Capture the cell that displays the provided text and extract its [X, Y] central coordinate. 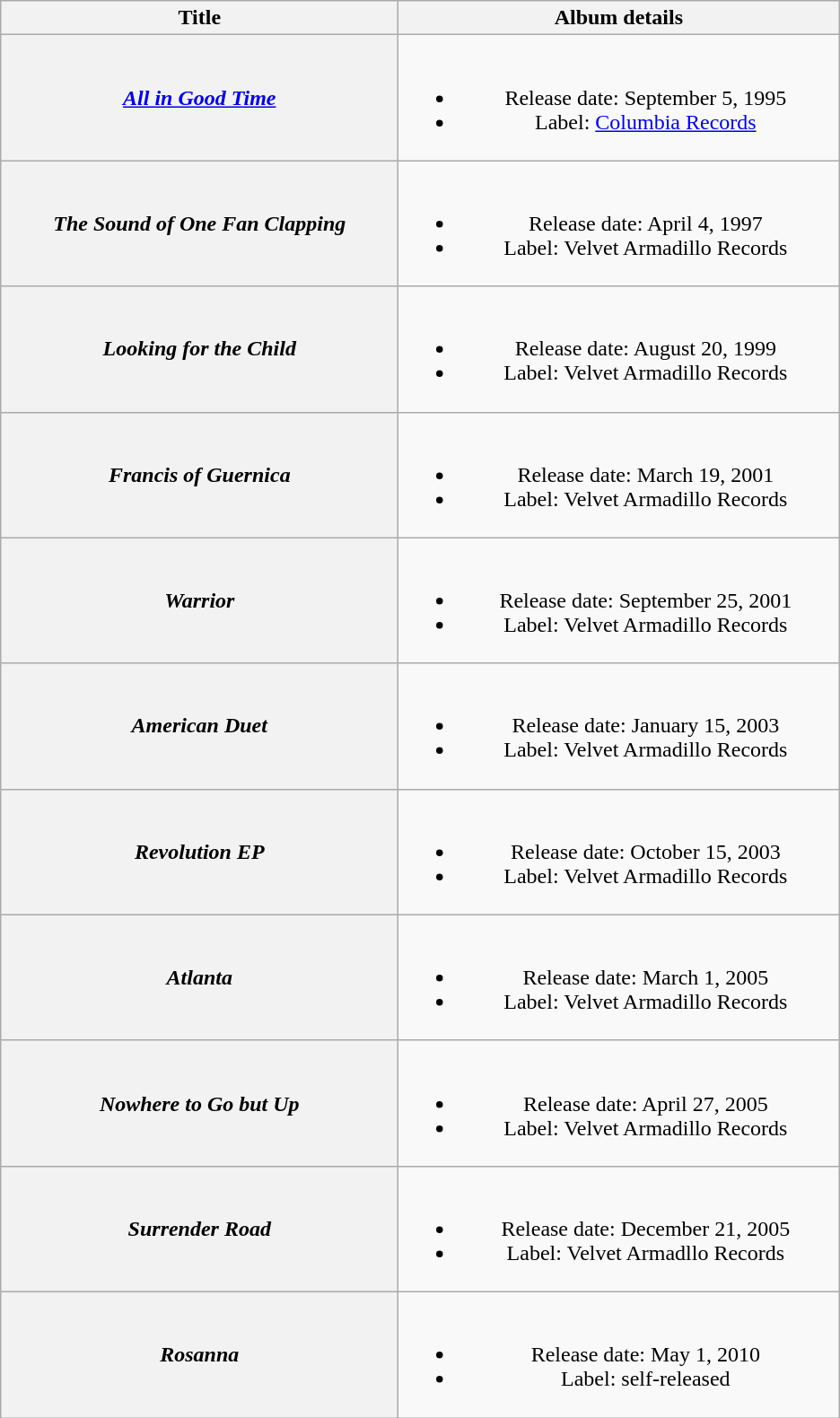
Warrior [199, 600]
Atlanta [199, 977]
Nowhere to Go but Up [199, 1103]
Revolution EP [199, 852]
The Sound of One Fan Clapping [199, 223]
Release date: May 1, 2010Label: self-released [619, 1354]
Release date: September 5, 1995Label: Columbia Records [619, 98]
Release date: April 27, 2005Label: Velvet Armadillo Records [619, 1103]
American Duet [199, 726]
Release date: October 15, 2003Label: Velvet Armadillo Records [619, 852]
Release date: September 25, 2001Label: Velvet Armadillo Records [619, 600]
Francis of Guernica [199, 475]
Release date: April 4, 1997Label: Velvet Armadillo Records [619, 223]
Release date: March 19, 2001Label: Velvet Armadillo Records [619, 475]
Release date: December 21, 2005Label: Velvet Armadllo Records [619, 1229]
Looking for the Child [199, 349]
Rosanna [199, 1354]
Title [199, 18]
Release date: March 1, 2005Label: Velvet Armadillo Records [619, 977]
All in Good Time [199, 98]
Release date: January 15, 2003Label: Velvet Armadillo Records [619, 726]
Surrender Road [199, 1229]
Release date: August 20, 1999Label: Velvet Armadillo Records [619, 349]
Album details [619, 18]
